Provide the (x, y) coordinate of the cell's center where the given text is located.  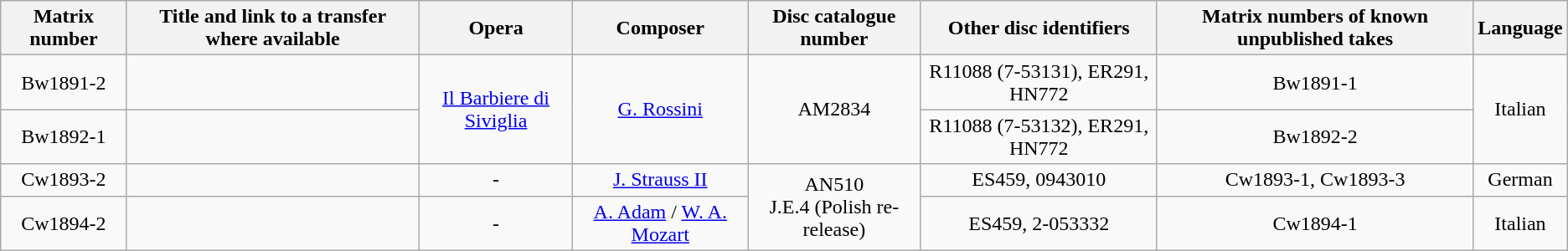
German (1521, 180)
Disc catalogue number (834, 28)
ES459, 0943010 (1039, 180)
ES459, 2-053332 (1039, 223)
Language (1521, 28)
Bw1891-1 (1315, 82)
AN510J.E.4 (Polish re-release) (834, 207)
J. Strauss II (660, 180)
Cw1894-2 (64, 223)
Bw1892-1 (64, 137)
Matrix number (64, 28)
AM2834 (834, 110)
Il Barbiere di Siviglia (496, 110)
Bw1892-2 (1315, 137)
A. Adam / W. A. Mozart (660, 223)
Cw1894-1 (1315, 223)
Cw1893-1, Cw1893-3 (1315, 180)
Title and link to a transfer where available (273, 28)
G. Rossini (660, 110)
Bw1891-2 (64, 82)
R11088 (7-53132), ER291, HN772 (1039, 137)
Opera (496, 28)
Matrix numbers of known unpublished takes (1315, 28)
Composer (660, 28)
Cw1893-2 (64, 180)
Other disc identifiers (1039, 28)
R11088 (7-53131), ER291, HN772 (1039, 82)
